Return the (X, Y) coordinate for the center point of the cell that contains the specified text.  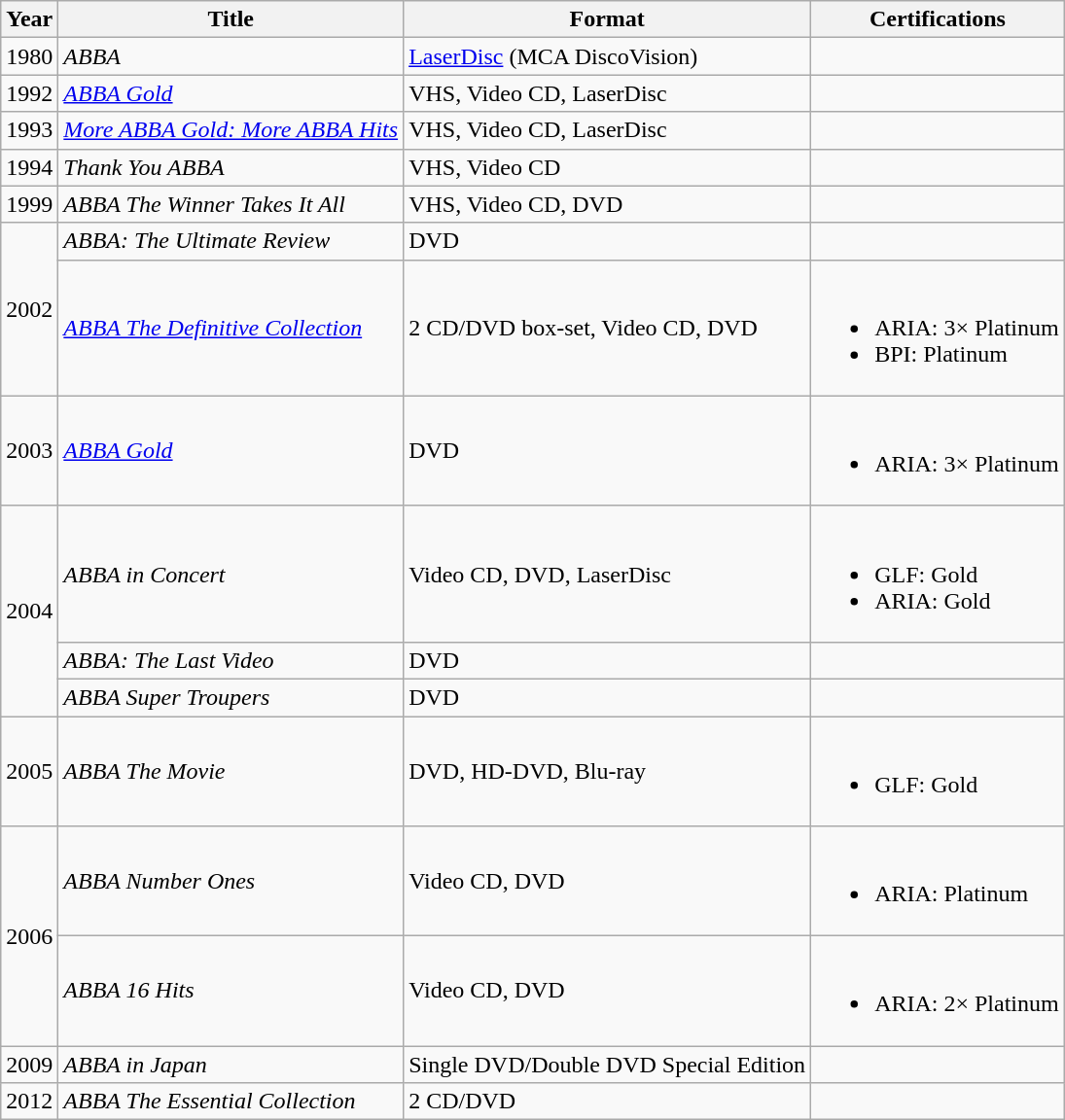
ABBA Super Troupers (231, 697)
2006 (29, 936)
1993 (29, 130)
Single DVD/Double DVD Special Edition (607, 1065)
Certifications (938, 19)
ABBA The Winner Takes It All (231, 204)
ARIA: 3× Platinum (938, 451)
2 CD/DVD (607, 1102)
ABBA: The Last Video (231, 660)
ABBA The Movie (231, 770)
ARIA: 2× Platinum (938, 992)
2004 (29, 611)
GLF: Gold (938, 770)
2009 (29, 1065)
2 CD/DVD box-set, Video CD, DVD (607, 328)
ABBA in Japan (231, 1065)
1999 (29, 204)
2005 (29, 770)
DVD, HD-DVD, Blu-ray (607, 770)
LaserDisc (MCA DiscoVision) (607, 56)
Format (607, 19)
Title (231, 19)
ABBA The Definitive Collection (231, 328)
ARIA: Platinum (938, 881)
ABBA (231, 56)
2003 (29, 451)
Video CD, DVD, LaserDisc (607, 574)
1994 (29, 167)
2012 (29, 1102)
ABBA in Concert (231, 574)
ARIA: 3× PlatinumBPI: Platinum (938, 328)
1992 (29, 93)
ABBA Number Ones (231, 881)
Year (29, 19)
2002 (29, 309)
More ABBA Gold: More ABBA Hits (231, 130)
ABBA 16 Hits (231, 992)
1980 (29, 56)
VHS, Video CD, DVD (607, 204)
ABBA The Essential Collection (231, 1102)
VHS, Video CD (607, 167)
ABBA: The Ultimate Review (231, 241)
Thank You ABBA (231, 167)
GLF: Gold ARIA: Gold (938, 574)
